From the cell containing the given text, extract its center point as [X, Y] coordinate. 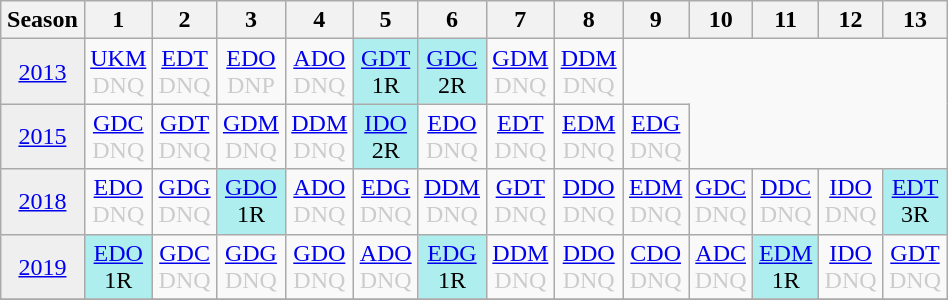
GDO1R [251, 202]
2019 [42, 266]
EDT3R [915, 202]
3 [251, 20]
GDODNQ [319, 266]
EDO1R [118, 266]
EDM1R [786, 266]
Season [42, 20]
11 [786, 20]
EDG1R [452, 266]
12 [850, 20]
10 [721, 20]
ADCDNQ [721, 266]
GDT1R [385, 72]
2013 [42, 72]
13 [915, 20]
1 [118, 20]
UKMDNQ [118, 72]
EDODNP [251, 72]
6 [452, 20]
2018 [42, 202]
4 [319, 20]
2 [184, 20]
7 [520, 20]
9 [656, 20]
8 [589, 20]
CDODNQ [656, 266]
5 [385, 20]
IDO2R [385, 136]
DDCDNQ [786, 202]
2015 [42, 136]
GDC2R [452, 72]
